Extract the [X, Y] coordinate from the center of the cell holding the provided text.  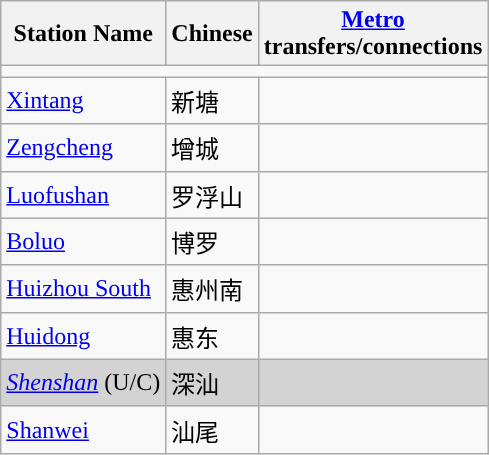
Boluo [84, 242]
Metrotransfers/connections [373, 34]
Shanwei [84, 430]
Shenshan (U/C) [84, 382]
博罗 [212, 242]
新塘 [212, 100]
Xintang [84, 100]
惠东 [212, 336]
Luofushan [84, 194]
Huizhou South [84, 288]
增城 [212, 148]
Huidong [84, 336]
汕尾 [212, 430]
Station Name [84, 34]
惠州南 [212, 288]
罗浮山 [212, 194]
深汕 [212, 382]
Chinese [212, 34]
Zengcheng [84, 148]
